Determine the [X, Y] coordinate at the center of the cell enclosing the given text.  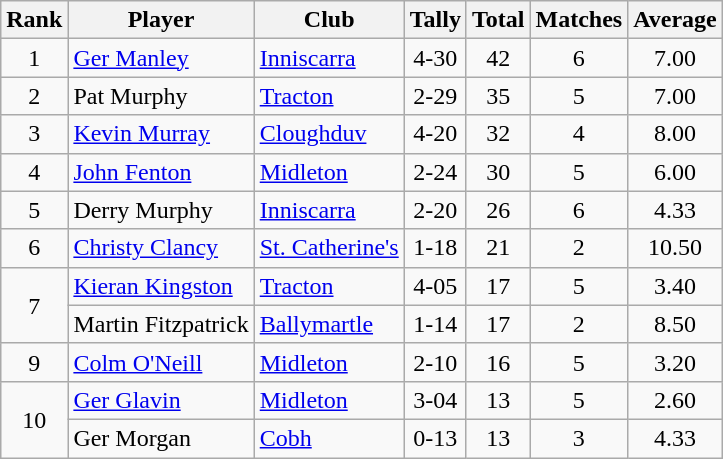
Ger Glavin [161, 400]
8.00 [676, 134]
9 [34, 362]
2-24 [435, 172]
4-30 [435, 58]
Ger Manley [161, 58]
32 [498, 134]
42 [498, 58]
3.40 [676, 286]
Total [498, 20]
Pat Murphy [161, 96]
26 [498, 210]
1 [34, 58]
2-29 [435, 96]
Player [161, 20]
Matches [579, 20]
3-04 [435, 400]
Kieran Kingston [161, 286]
16 [498, 362]
0-13 [435, 438]
Rank [34, 20]
Tally [435, 20]
6.00 [676, 172]
30 [498, 172]
10.50 [676, 248]
2-10 [435, 362]
2-20 [435, 210]
4-20 [435, 134]
Martin Fitzpatrick [161, 324]
Christy Clancy [161, 248]
Kevin Murray [161, 134]
Ger Morgan [161, 438]
10 [34, 419]
4-05 [435, 286]
Derry Murphy [161, 210]
8.50 [676, 324]
35 [498, 96]
1-14 [435, 324]
1-18 [435, 248]
St. Catherine's [329, 248]
2.60 [676, 400]
John Fenton [161, 172]
Cobh [329, 438]
Ballymartle [329, 324]
Club [329, 20]
Colm O'Neill [161, 362]
Cloughduv [329, 134]
7 [34, 305]
21 [498, 248]
3.20 [676, 362]
Average [676, 20]
